Pinpoint the cell where the given text exists, returning its (x, y) midpoint coordinate. 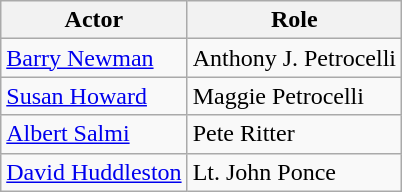
Pete Ritter (294, 134)
Role (294, 20)
Susan Howard (94, 96)
Albert Salmi (94, 134)
Actor (94, 20)
Anthony J. Petrocelli (294, 58)
Maggie Petrocelli (294, 96)
Barry Newman (94, 58)
Lt. John Ponce (294, 172)
David Huddleston (94, 172)
